Pinpoint the cell where the given text exists, returning its [x, y] midpoint coordinate. 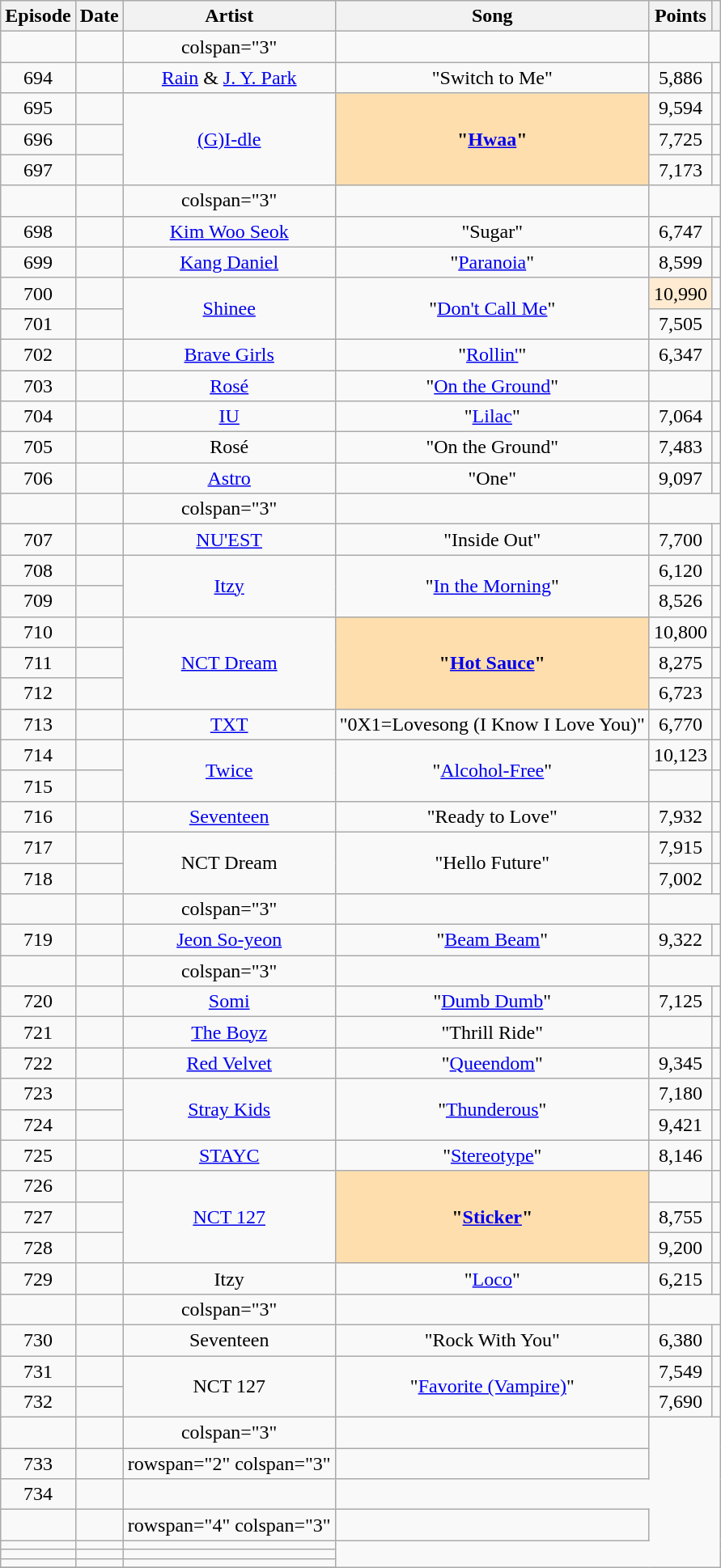
7,725 [680, 139]
6,347 [680, 354]
7,690 [680, 1402]
10,990 [680, 293]
6,120 [680, 570]
TXT [229, 724]
6,770 [680, 724]
Points [680, 16]
716 [38, 816]
728 [38, 1248]
Red Velvet [229, 1063]
"Stereotype" [492, 1155]
724 [38, 1125]
"Sticker" [492, 1217]
698 [38, 231]
7,549 [680, 1371]
727 [38, 1217]
699 [38, 262]
722 [38, 1063]
730 [38, 1340]
IU [229, 417]
"Rollin'" [492, 354]
"Rock With You" [492, 1340]
"Lilac" [492, 417]
7,700 [680, 540]
7,180 [680, 1094]
5,886 [680, 78]
8,526 [680, 601]
Brave Girls [229, 354]
731 [38, 1371]
"One" [492, 478]
709 [38, 601]
9,345 [680, 1063]
"Inside Out" [492, 540]
7,932 [680, 816]
Twice [229, 770]
705 [38, 447]
9,097 [680, 478]
7,125 [680, 1002]
715 [38, 786]
rowspan="2" colspan="3" [229, 1464]
Artist [229, 16]
"Queendom" [492, 1063]
7,064 [680, 417]
(G)I-dle [229, 139]
The Boyz [229, 1032]
717 [38, 847]
7,173 [680, 170]
Somi [229, 1002]
"Hwaa" [492, 139]
Jeon So-yeon [229, 940]
701 [38, 324]
710 [38, 632]
Kim Woo Seok [229, 231]
Shinee [229, 308]
"Switch to Me" [492, 78]
712 [38, 693]
"In the Morning" [492, 586]
6,215 [680, 1278]
10,123 [680, 755]
708 [38, 570]
"Hello Future" [492, 862]
Stray Kids [229, 1109]
8,275 [680, 663]
704 [38, 417]
718 [38, 878]
"Don't Call Me" [492, 308]
729 [38, 1278]
733 [38, 1464]
"Thunderous" [492, 1109]
720 [38, 1002]
8,146 [680, 1155]
Episode [38, 16]
NU'EST [229, 540]
695 [38, 108]
7,002 [680, 878]
"Sugar" [492, 231]
721 [38, 1032]
Song [492, 16]
7,483 [680, 447]
Date [99, 16]
694 [38, 78]
"Alcohol-Free" [492, 770]
696 [38, 139]
7,505 [680, 324]
719 [38, 940]
STAYC [229, 1155]
726 [38, 1186]
723 [38, 1094]
9,322 [680, 940]
9,594 [680, 108]
702 [38, 354]
9,200 [680, 1248]
714 [38, 755]
"Thrill Ride" [492, 1032]
Kang Daniel [229, 262]
"Favorite (Vampire)" [492, 1387]
"0X1=Lovesong (I Know I Love You)" [492, 724]
6,380 [680, 1340]
725 [38, 1155]
rowspan="4" colspan="3" [229, 1525]
706 [38, 478]
9,421 [680, 1125]
711 [38, 663]
7,915 [680, 847]
8,599 [680, 262]
707 [38, 540]
Astro [229, 478]
703 [38, 386]
"Ready to Love" [492, 816]
6,747 [680, 231]
"Beam Beam" [492, 940]
10,800 [680, 632]
700 [38, 293]
"Loco" [492, 1278]
713 [38, 724]
697 [38, 170]
732 [38, 1402]
"Dumb Dumb" [492, 1002]
"Paranoia" [492, 262]
"Hot Sauce" [492, 663]
734 [38, 1494]
6,723 [680, 693]
Rain & J. Y. Park [229, 78]
8,755 [680, 1217]
